Capture the cell that displays the provided text and extract its [X, Y] central coordinate. 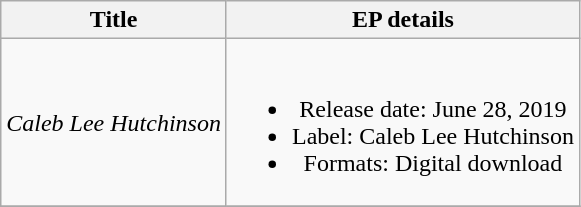
Title [114, 20]
EP details [402, 20]
Release date: June 28, 2019Label: Caleb Lee HutchinsonFormats: Digital download [402, 122]
Caleb Lee Hutchinson [114, 122]
